Find where the given text appears and provide that cell's center as (X, Y) coordinate. 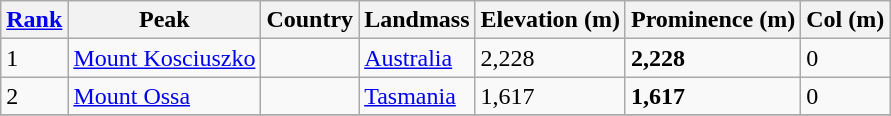
2 (34, 96)
Rank (34, 20)
Country (310, 20)
Australia (417, 58)
Prominence (m) (712, 20)
Landmass (417, 20)
Col (m) (846, 20)
Peak (164, 20)
Mount Ossa (164, 96)
1 (34, 58)
Tasmania (417, 96)
Mount Kosciuszko (164, 58)
Elevation (m) (550, 20)
